Return (X, Y) of the center of cell containing provided text 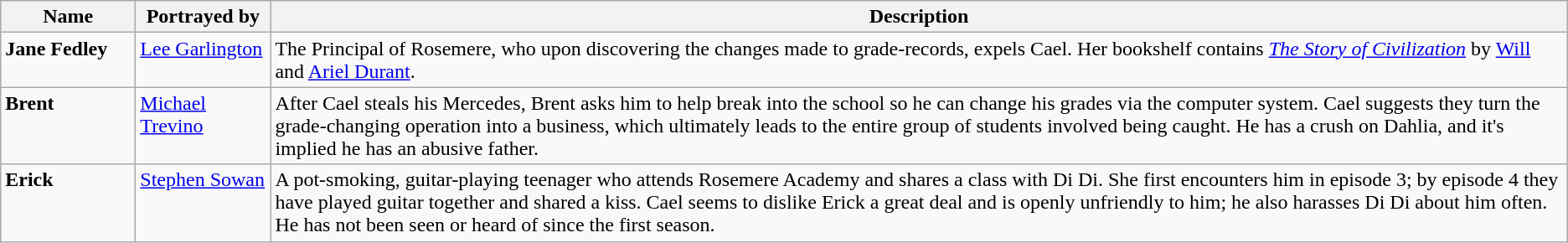
Erick (69, 203)
Stephen Sowan (203, 203)
Michael Trevino (203, 126)
Portrayed by (203, 17)
Name (69, 17)
Jane Fedley (69, 60)
Description (919, 17)
Lee Garlington (203, 60)
Brent (69, 126)
